From the cell containing the given text, extract its center point as [X, Y] coordinate. 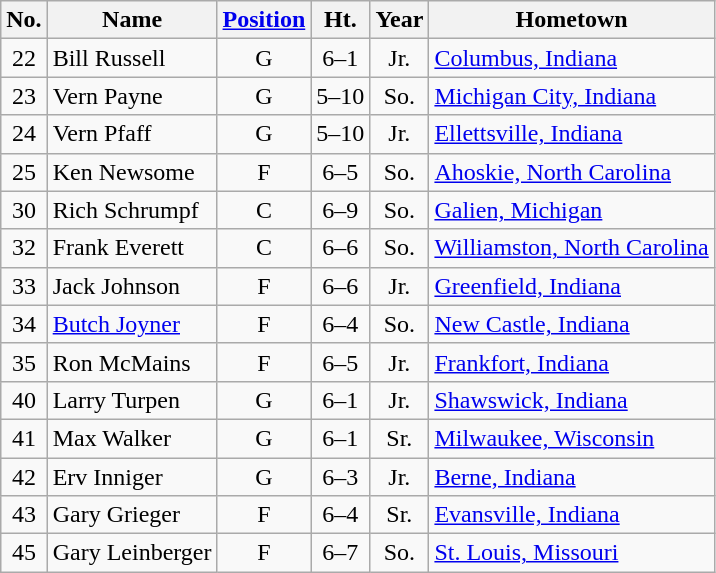
6–9 [340, 210]
Milwaukee, Wisconsin [572, 438]
Max Walker [132, 438]
Erv Inniger [132, 477]
45 [24, 553]
Columbus, Indiana [572, 58]
Gary Grieger [132, 515]
Gary Leinberger [132, 553]
Ken Newsome [132, 172]
Hometown [572, 20]
Frankfort, Indiana [572, 362]
34 [24, 324]
41 [24, 438]
Berne, Indiana [572, 477]
32 [24, 248]
42 [24, 477]
Frank Everett [132, 248]
Jack Johnson [132, 286]
6–3 [340, 477]
22 [24, 58]
Greenfield, Indiana [572, 286]
35 [24, 362]
Ron McMains [132, 362]
30 [24, 210]
25 [24, 172]
Vern Pfaff [132, 134]
Rich Schrumpf [132, 210]
Michigan City, Indiana [572, 96]
Year [400, 20]
Butch Joyner [132, 324]
Ellettsville, Indiana [572, 134]
Position [264, 20]
Bill Russell [132, 58]
Williamston, North Carolina [572, 248]
New Castle, Indiana [572, 324]
23 [24, 96]
33 [24, 286]
St. Louis, Missouri [572, 553]
Ahoskie, North Carolina [572, 172]
Name [132, 20]
Larry Turpen [132, 400]
43 [24, 515]
Galien, Michigan [572, 210]
40 [24, 400]
Evansville, Indiana [572, 515]
24 [24, 134]
Ht. [340, 20]
6–7 [340, 553]
No. [24, 20]
Vern Payne [132, 96]
Shawswick, Indiana [572, 400]
